Pinpoint the cell where the given text exists, returning its [x, y] midpoint coordinate. 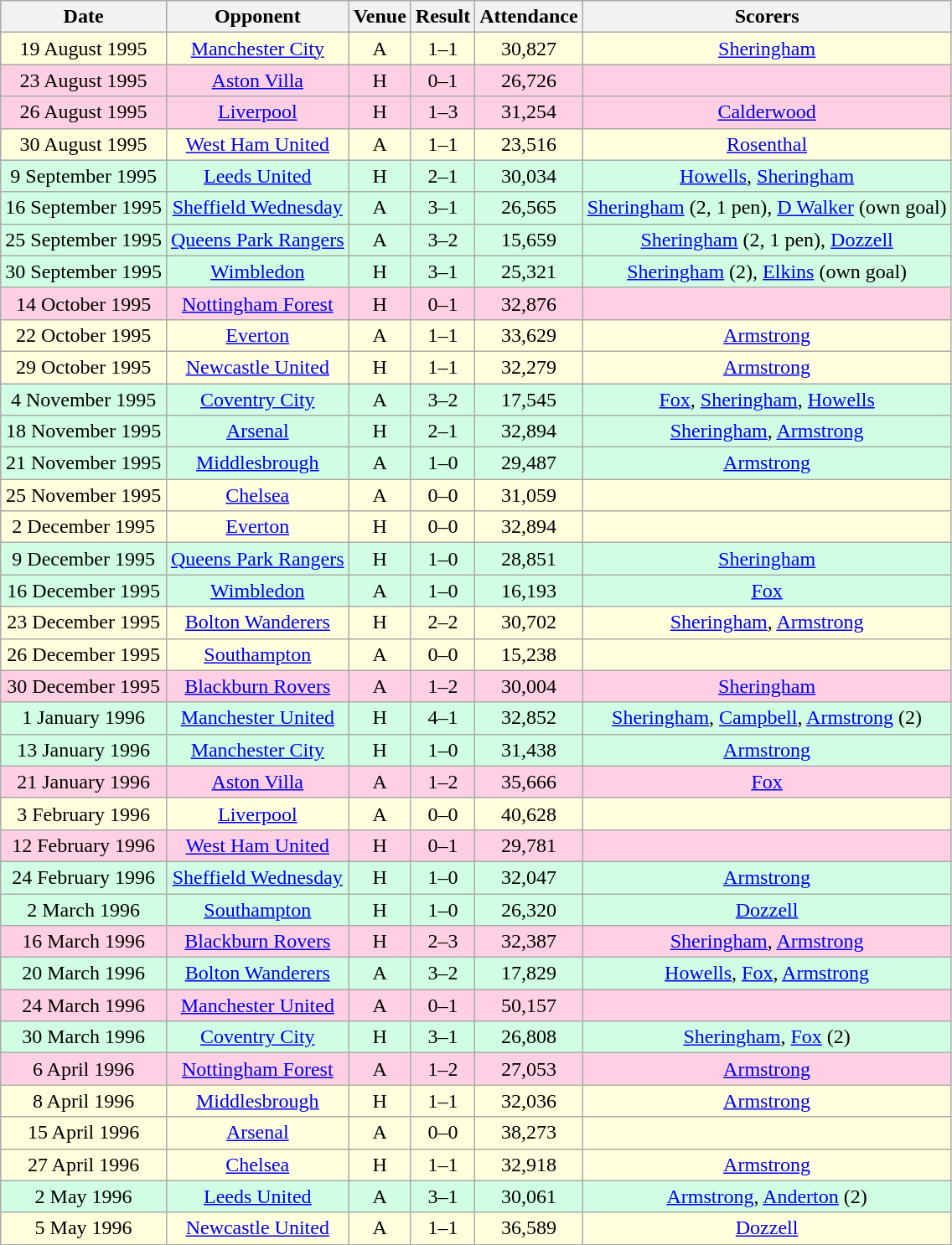
22 October 1995 [84, 335]
24 March 1996 [84, 1005]
31,254 [529, 112]
30,034 [529, 176]
27 April 1996 [84, 1165]
9 December 1995 [84, 559]
15 April 1996 [84, 1133]
32,036 [529, 1101]
25 September 1995 [84, 240]
15,238 [529, 654]
16 September 1995 [84, 208]
Attendance [529, 17]
2 May 1996 [84, 1196]
32,876 [529, 303]
26,726 [529, 80]
23 December 1995 [84, 622]
32,279 [529, 367]
20 March 1996 [84, 974]
21 January 1996 [84, 782]
25,321 [529, 271]
2–2 [442, 622]
19 August 1995 [84, 49]
15,659 [529, 240]
Sheringham (2), Elkins (own goal) [767, 271]
16 March 1996 [84, 942]
2 December 1995 [84, 527]
29,781 [529, 845]
Howells, Sheringham [767, 176]
9 September 1995 [84, 176]
12 February 1996 [84, 845]
5 May 1996 [84, 1228]
16 December 1995 [84, 591]
50,157 [529, 1005]
2–3 [442, 942]
30 December 1995 [84, 686]
40,628 [529, 814]
28,851 [529, 559]
26 December 1995 [84, 654]
30 August 1995 [84, 144]
Howells, Fox, Armstrong [767, 974]
26,808 [529, 1037]
32,918 [529, 1165]
Date [84, 17]
26,320 [529, 909]
30 March 1996 [84, 1037]
16,193 [529, 591]
30 September 1995 [84, 271]
Venue [380, 17]
2 March 1996 [84, 909]
14 October 1995 [84, 303]
18 November 1995 [84, 431]
29,487 [529, 463]
33,629 [529, 335]
Scorers [767, 17]
32,852 [529, 718]
1–3 [442, 112]
30,827 [529, 49]
23,516 [529, 144]
29 October 1995 [84, 367]
30,702 [529, 622]
Fox, Sheringham, Howells [767, 400]
4–1 [442, 718]
32,387 [529, 942]
Result [442, 17]
36,589 [529, 1228]
Rosenthal [767, 144]
6 April 1996 [84, 1069]
25 November 1995 [84, 495]
38,273 [529, 1133]
1 January 1996 [84, 718]
32,047 [529, 877]
24 February 1996 [84, 877]
30,061 [529, 1196]
13 January 1996 [84, 750]
27,053 [529, 1069]
30,004 [529, 686]
35,666 [529, 782]
Calderwood [767, 112]
17,829 [529, 974]
Sheringham (2, 1 pen), D Walker (own goal) [767, 208]
26 August 1995 [84, 112]
4 November 1995 [84, 400]
31,438 [529, 750]
17,545 [529, 400]
Sheringham, Campbell, Armstrong (2) [767, 718]
31,059 [529, 495]
8 April 1996 [84, 1101]
23 August 1995 [84, 80]
Sheringham, Fox (2) [767, 1037]
Sheringham (2, 1 pen), Dozzell [767, 240]
3 February 1996 [84, 814]
26,565 [529, 208]
Opponent [257, 17]
21 November 1995 [84, 463]
Armstrong, Anderton (2) [767, 1196]
